Detect which cell encompasses the target text, then output its [X, Y] center coordinate. 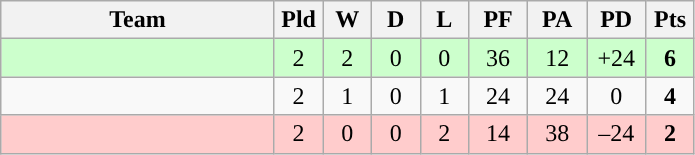
6 [670, 58]
PF [498, 20]
+24 [616, 58]
L [444, 20]
14 [498, 134]
D [396, 20]
38 [558, 134]
12 [558, 58]
Team [138, 20]
36 [498, 58]
4 [670, 96]
–24 [616, 134]
Pld [298, 20]
PA [558, 20]
Pts [670, 20]
W [348, 20]
PD [616, 20]
